From the cell containing the given text, extract its center point as [X, Y] coordinate. 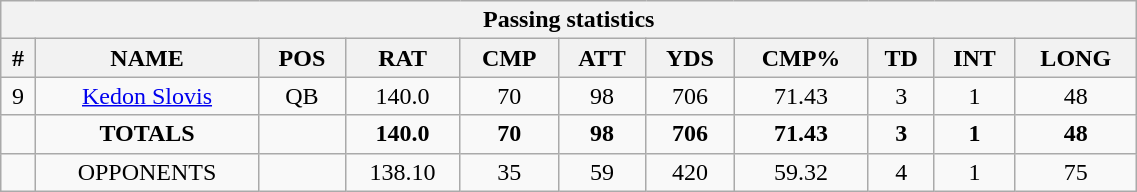
TOTALS [147, 134]
59.32 [801, 172]
138.10 [402, 172]
OPPONENTS [147, 172]
420 [690, 172]
4 [901, 172]
# [18, 58]
75 [1076, 172]
Kedon Slovis [147, 96]
ATT [602, 58]
INT [974, 58]
9 [18, 96]
59 [602, 172]
LONG [1076, 58]
YDS [690, 58]
CMP [509, 58]
Passing statistics [569, 20]
QB [302, 96]
POS [302, 58]
TD [901, 58]
CMP% [801, 58]
35 [509, 172]
RAT [402, 58]
NAME [147, 58]
